Pinpoint the cell where the given text exists, returning its (X, Y) midpoint coordinate. 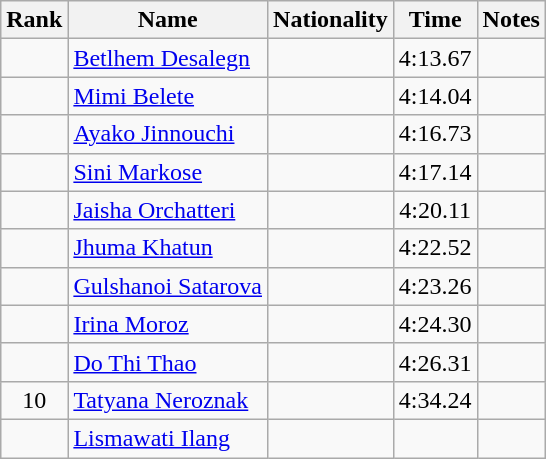
Sini Markose (168, 172)
4:34.24 (435, 400)
4:23.26 (435, 286)
4:26.31 (435, 362)
4:14.04 (435, 96)
Irina Moroz (168, 324)
Name (168, 20)
Notes (511, 20)
4:22.52 (435, 248)
Ayako Jinnouchi (168, 134)
Jaisha Orchatteri (168, 210)
Jhuma Khatun (168, 248)
4:24.30 (435, 324)
Do Thi Thao (168, 362)
4:20.11 (435, 210)
Mimi Belete (168, 96)
Nationality (331, 20)
Lismawati Ilang (168, 438)
Rank (34, 20)
Time (435, 20)
4:13.67 (435, 58)
Betlhem Desalegn (168, 58)
Gulshanoi Satarova (168, 286)
4:16.73 (435, 134)
Tatyana Neroznak (168, 400)
10 (34, 400)
4:17.14 (435, 172)
